Determine the (x, y) coordinate at the center of the cell enclosing the given text.  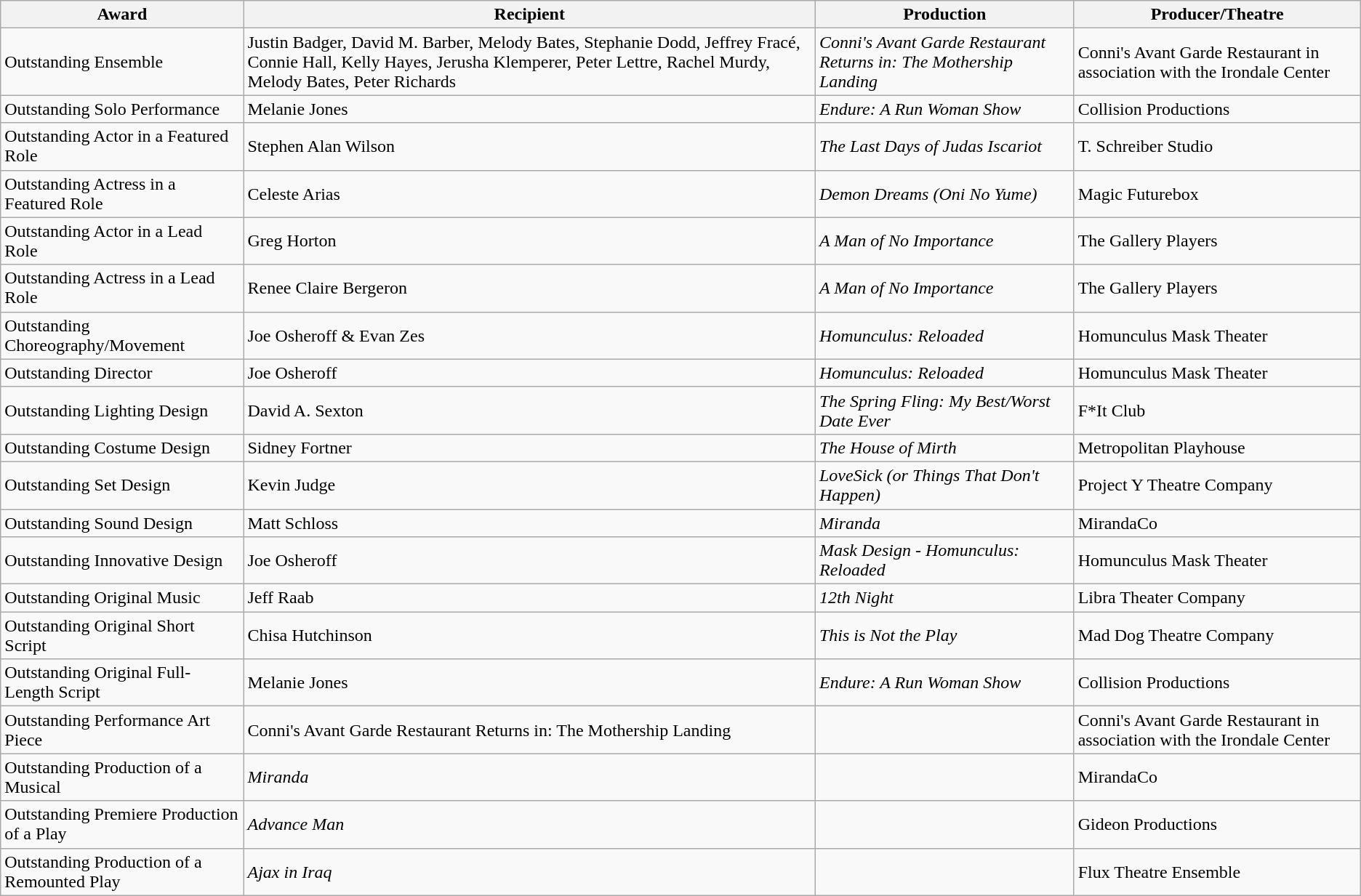
The House of Mirth (944, 448)
Outstanding Production of a Remounted Play (122, 872)
David A. Sexton (529, 410)
Demon Dreams (Oni No Yume) (944, 193)
Kevin Judge (529, 485)
Outstanding Solo Performance (122, 109)
Outstanding Set Design (122, 485)
Outstanding Ensemble (122, 62)
Joe Osheroff & Evan Zes (529, 336)
The Last Days of Judas Iscariot (944, 147)
Outstanding Lighting Design (122, 410)
Mad Dog Theatre Company (1217, 635)
Renee Claire Bergeron (529, 288)
Production (944, 15)
LoveSick (or Things That Don't Happen) (944, 485)
Metropolitan Playhouse (1217, 448)
F*It Club (1217, 410)
Outstanding Choreography/Movement (122, 336)
Chisa Hutchinson (529, 635)
Outstanding Performance Art Piece (122, 730)
T. Schreiber Studio (1217, 147)
Outstanding Actor in a Lead Role (122, 241)
Outstanding Actress in a Lead Role (122, 288)
Magic Futurebox (1217, 193)
12th Night (944, 598)
Producer/Theatre (1217, 15)
Outstanding Original Short Script (122, 635)
Outstanding Innovative Design (122, 561)
Jeff Raab (529, 598)
Outstanding Original Full-Length Script (122, 683)
Greg Horton (529, 241)
Outstanding Production of a Musical (122, 778)
Award (122, 15)
The Spring Fling: My Best/Worst Date Ever (944, 410)
Project Y Theatre Company (1217, 485)
Outstanding Director (122, 373)
Stephen Alan Wilson (529, 147)
Recipient (529, 15)
Outstanding Sound Design (122, 522)
Celeste Arias (529, 193)
Matt Schloss (529, 522)
Outstanding Costume Design (122, 448)
Sidney Fortner (529, 448)
Outstanding Premiere Production of a Play (122, 824)
Libra Theater Company (1217, 598)
Outstanding Actress in a Featured Role (122, 193)
Mask Design - Homunculus: Reloaded (944, 561)
This is Not the Play (944, 635)
Outstanding Actor in a Featured Role (122, 147)
Flux Theatre Ensemble (1217, 872)
Gideon Productions (1217, 824)
Ajax in Iraq (529, 872)
Advance Man (529, 824)
Outstanding Original Music (122, 598)
